For the text-containing cell, return its midpoint in (x, y) coordinate format. 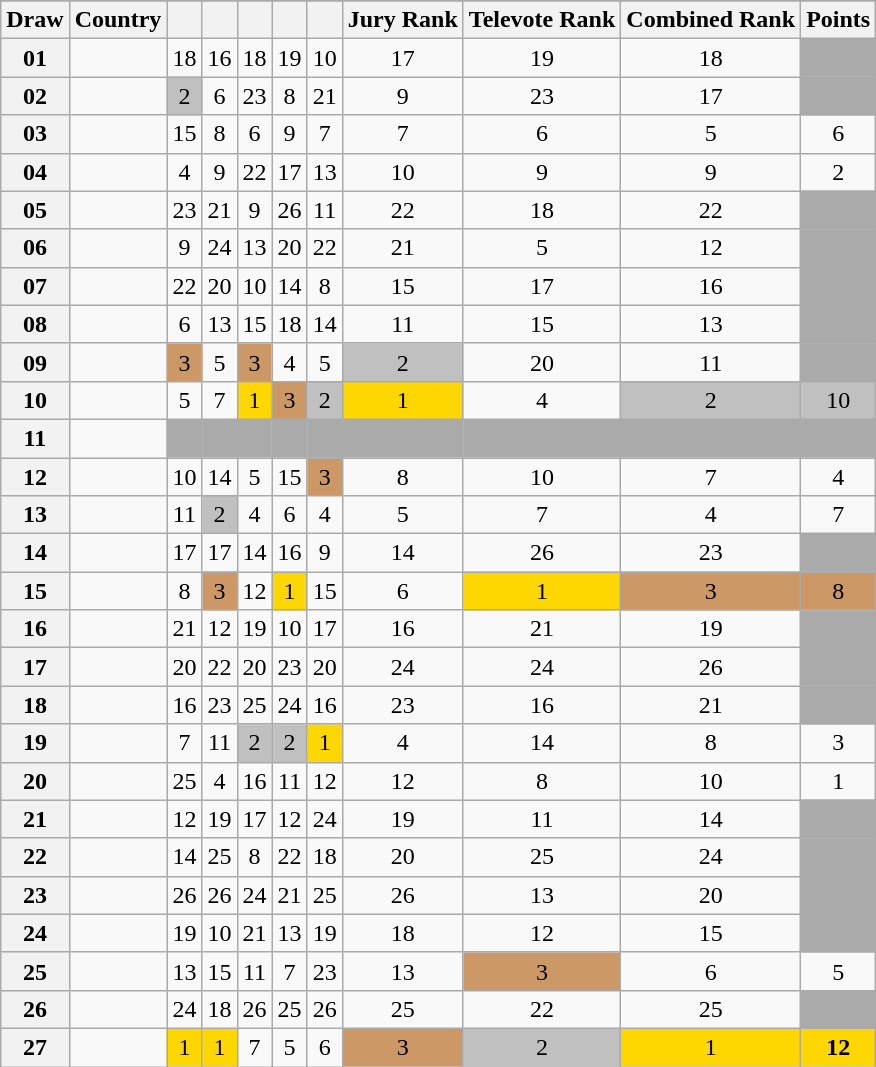
01 (35, 58)
06 (35, 248)
09 (35, 362)
04 (35, 172)
Combined Rank (711, 20)
07 (35, 286)
27 (35, 1047)
08 (35, 324)
05 (35, 210)
Televote Rank (542, 20)
Jury Rank (402, 20)
Draw (35, 20)
02 (35, 96)
Points (838, 20)
03 (35, 134)
Country (118, 20)
